Return (x, y) of the center of cell containing provided text 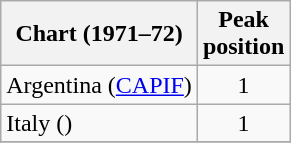
Chart (1971–72) (100, 34)
Peakposition (243, 34)
Argentina (CAPIF) (100, 85)
Italy () (100, 123)
